Locate the cell with the specified text and output its (X, Y) center coordinate. 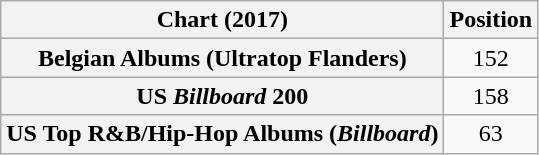
152 (491, 58)
US Billboard 200 (222, 96)
US Top R&B/Hip-Hop Albums (Billboard) (222, 134)
158 (491, 96)
63 (491, 134)
Belgian Albums (Ultratop Flanders) (222, 58)
Chart (2017) (222, 20)
Position (491, 20)
